Identify which cell holds the provided text, then report its [X, Y] central coordinate. 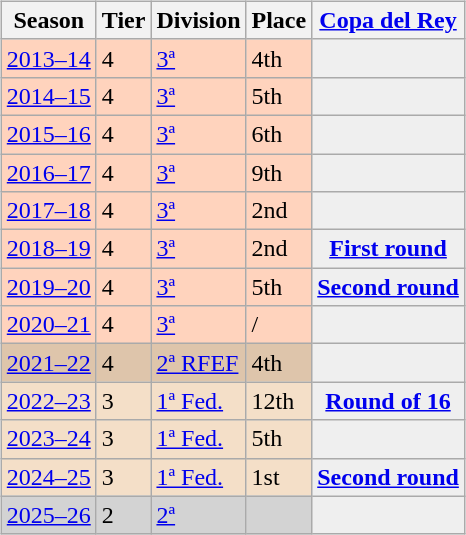
2025–26 [48, 515]
1st [279, 477]
Round of 16 [388, 401]
2022–23 [48, 401]
/ [279, 325]
2ª RFEF [198, 363]
2019–20 [48, 287]
2 [124, 515]
2023–24 [48, 439]
2017–18 [48, 211]
2020–21 [48, 325]
2013–14 [48, 58]
2ª [198, 515]
6th [279, 134]
Copa del Rey [388, 20]
Place [279, 20]
2015–16 [48, 134]
2016–17 [48, 173]
Division [198, 20]
2024–25 [48, 477]
2014–15 [48, 96]
12th [279, 401]
First round [388, 249]
9th [279, 173]
Tier [124, 20]
2021–22 [48, 363]
Season [48, 20]
2018–19 [48, 249]
